Detect which cell encompasses the target text, then output its [X, Y] center coordinate. 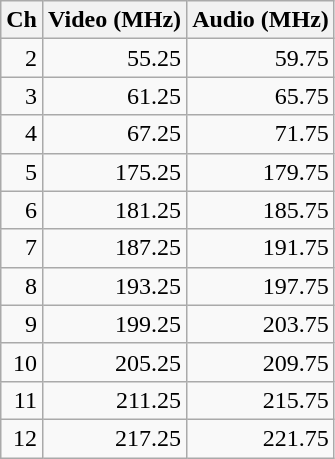
193.25 [114, 286]
65.75 [261, 96]
187.25 [114, 248]
181.25 [114, 210]
217.25 [114, 438]
197.75 [261, 286]
199.25 [114, 324]
71.75 [261, 134]
175.25 [114, 172]
205.25 [114, 362]
211.25 [114, 400]
55.25 [114, 58]
7 [22, 248]
Video (MHz) [114, 20]
215.75 [261, 400]
203.75 [261, 324]
59.75 [261, 58]
221.75 [261, 438]
Ch [22, 20]
3 [22, 96]
12 [22, 438]
4 [22, 134]
209.75 [261, 362]
Audio (MHz) [261, 20]
10 [22, 362]
179.75 [261, 172]
185.75 [261, 210]
61.25 [114, 96]
5 [22, 172]
11 [22, 400]
6 [22, 210]
67.25 [114, 134]
9 [22, 324]
191.75 [261, 248]
8 [22, 286]
2 [22, 58]
